Search for the cell housing the specified text and yield its [x, y] center coordinate. 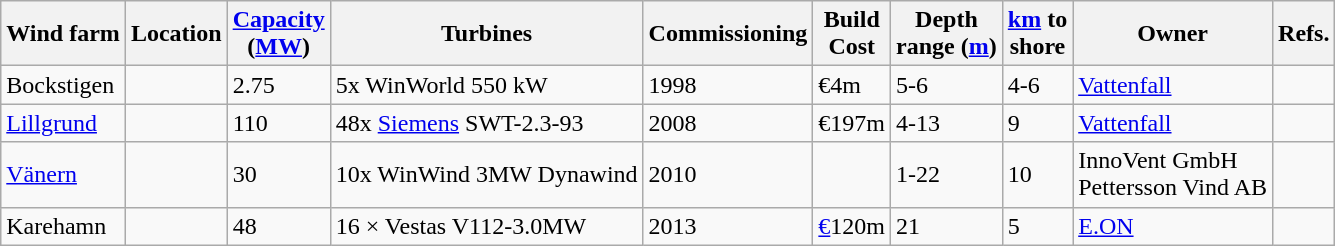
€4m [852, 85]
Wind farm [64, 34]
2010 [728, 174]
Refs. [1304, 34]
1-22 [947, 174]
10 [1037, 174]
9 [1037, 123]
InnoVent GmbHPettersson Vind AB [1173, 174]
2008 [728, 123]
48x Siemens SWT-2.3-93 [486, 123]
5x WinWorld 550 kW [486, 85]
Lillgrund [64, 123]
1998 [728, 85]
110 [278, 123]
30 [278, 174]
2013 [728, 226]
Depthrange (m) [947, 34]
4-6 [1037, 85]
Owner [1173, 34]
5-6 [947, 85]
Commissioning [728, 34]
48 [278, 226]
2.75 [278, 85]
km toshore [1037, 34]
Bockstigen [64, 85]
BuildCost [852, 34]
Location [176, 34]
Turbines [486, 34]
Karehamn [64, 226]
10x WinWind 3MW Dynawind [486, 174]
Vänern [64, 174]
Capacity (MW) [278, 34]
E.ON [1173, 226]
5 [1037, 226]
21 [947, 226]
16 × Vestas V112-3.0MW [486, 226]
€120m [852, 226]
€197m [852, 123]
4-13 [947, 123]
